Return the (x, y) coordinate for the center point of the cell that contains the specified text.  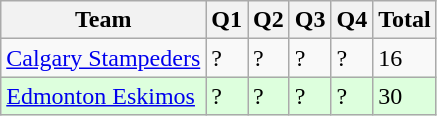
Q4 (352, 20)
Q3 (310, 20)
Q1 (227, 20)
30 (405, 96)
Edmonton Eskimos (104, 96)
Q2 (269, 20)
Total (405, 20)
Calgary Stampeders (104, 58)
16 (405, 58)
Team (104, 20)
